Extract the [x, y] coordinate from the center of the cell holding the provided text.  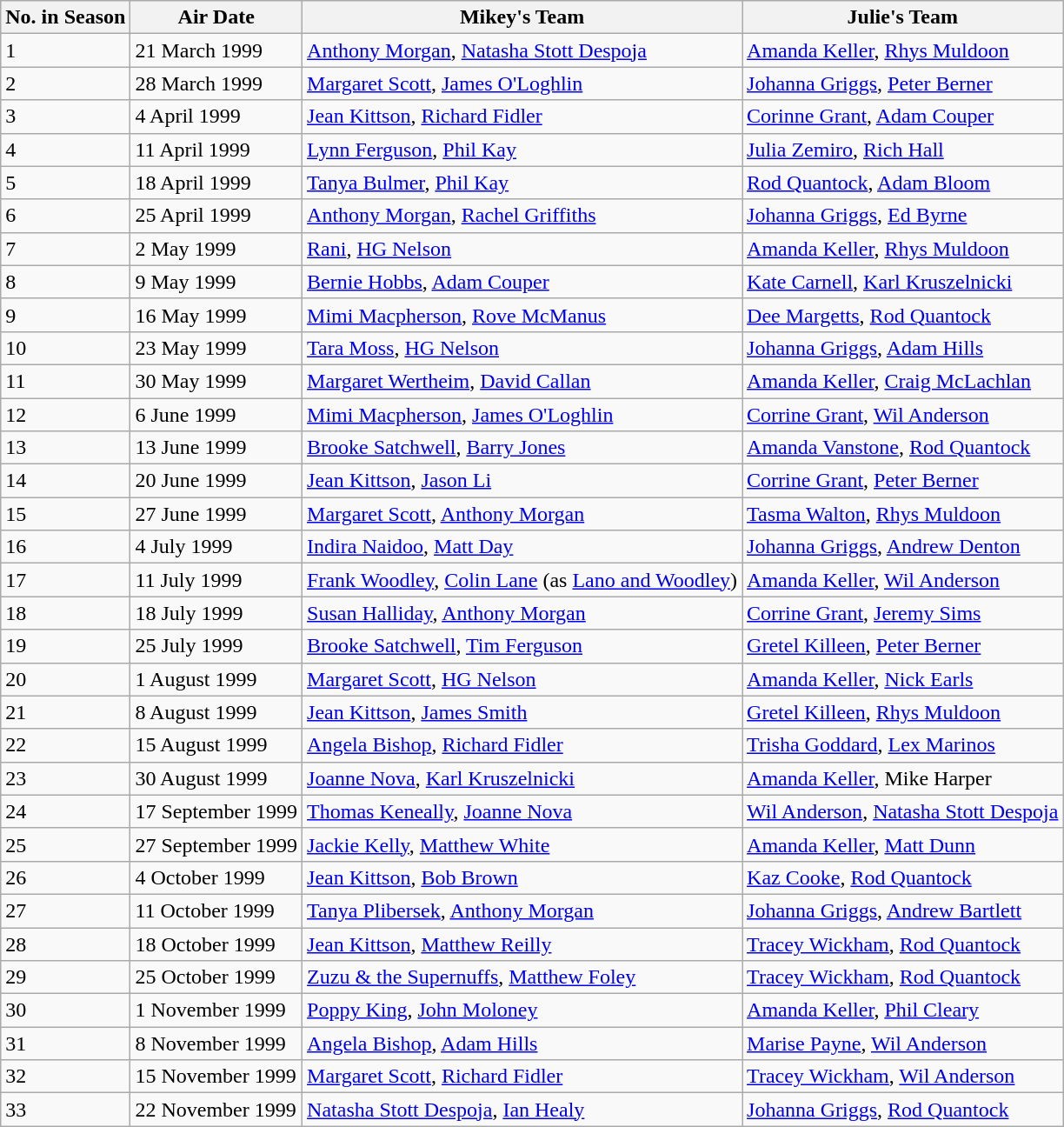
Wil Anderson, Natasha Stott Despoja [902, 811]
Amanda Vanstone, Rod Quantock [902, 448]
5 [66, 183]
31 [66, 1044]
Amanda Keller, Nick Earls [902, 679]
Jackie Kelly, Matthew White [522, 844]
Gretel Killeen, Peter Berner [902, 646]
33 [66, 1110]
Angela Bishop, Adam Hills [522, 1044]
27 September 1999 [216, 844]
11 April 1999 [216, 150]
15 August 1999 [216, 745]
13 June 1999 [216, 448]
Anthony Morgan, Natasha Stott Despoja [522, 50]
Rod Quantock, Adam Bloom [902, 183]
Corinne Grant, Adam Couper [902, 117]
4 July 1999 [216, 547]
Gretel Killeen, Rhys Muldoon [902, 712]
16 [66, 547]
Johanna Griggs, Andrew Denton [902, 547]
28 [66, 944]
15 [66, 514]
Tasma Walton, Rhys Muldoon [902, 514]
27 June 1999 [216, 514]
Anthony Morgan, Rachel Griffiths [522, 216]
17 [66, 580]
Mimi Macpherson, Rove McManus [522, 315]
20 [66, 679]
25 July 1999 [216, 646]
18 [66, 613]
Jean Kittson, Richard Fidler [522, 117]
23 May 1999 [216, 348]
Margaret Scott, HG Nelson [522, 679]
Tanya Bulmer, Phil Kay [522, 183]
16 May 1999 [216, 315]
Johanna Griggs, Ed Byrne [902, 216]
13 [66, 448]
25 April 1999 [216, 216]
Tanya Plibersek, Anthony Morgan [522, 910]
29 [66, 977]
11 October 1999 [216, 910]
Tracey Wickham, Wil Anderson [902, 1077]
17 September 1999 [216, 811]
Bernie Hobbs, Adam Couper [522, 282]
6 June 1999 [216, 415]
18 April 1999 [216, 183]
19 [66, 646]
32 [66, 1077]
Johanna Griggs, Rod Quantock [902, 1110]
Brooke Satchwell, Tim Ferguson [522, 646]
Mikey's Team [522, 17]
27 [66, 910]
4 April 1999 [216, 117]
Zuzu & the Supernuffs, Matthew Foley [522, 977]
Johanna Griggs, Andrew Bartlett [902, 910]
25 [66, 844]
Amanda Keller, Mike Harper [902, 778]
Jean Kittson, Jason Li [522, 481]
28 March 1999 [216, 83]
Trisha Goddard, Lex Marinos [902, 745]
1 August 1999 [216, 679]
18 October 1999 [216, 944]
30 [66, 1010]
Dee Margetts, Rod Quantock [902, 315]
8 [66, 282]
Natasha Stott Despoja, Ian Healy [522, 1110]
15 November 1999 [216, 1077]
Angela Bishop, Richard Fidler [522, 745]
11 July 1999 [216, 580]
30 May 1999 [216, 381]
Mimi Macpherson, James O'Loghlin [522, 415]
Susan Halliday, Anthony Morgan [522, 613]
Indira Naidoo, Matt Day [522, 547]
9 [66, 315]
Jean Kittson, James Smith [522, 712]
4 October 1999 [216, 877]
Corrine Grant, Wil Anderson [902, 415]
22 [66, 745]
Margaret Scott, Anthony Morgan [522, 514]
21 [66, 712]
Margaret Scott, James O'Loghlin [522, 83]
Marise Payne, Wil Anderson [902, 1044]
4 [66, 150]
11 [66, 381]
12 [66, 415]
Jean Kittson, Bob Brown [522, 877]
18 July 1999 [216, 613]
25 October 1999 [216, 977]
Lynn Ferguson, Phil Kay [522, 150]
2 May 1999 [216, 249]
26 [66, 877]
6 [66, 216]
Kaz Cooke, Rod Quantock [902, 877]
20 June 1999 [216, 481]
Air Date [216, 17]
10 [66, 348]
Margaret Wertheim, David Callan [522, 381]
Amanda Keller, Craig McLachlan [902, 381]
8 August 1999 [216, 712]
Amanda Keller, Matt Dunn [902, 844]
14 [66, 481]
1 [66, 50]
7 [66, 249]
Poppy King, John Moloney [522, 1010]
8 November 1999 [216, 1044]
Amanda Keller, Phil Cleary [902, 1010]
Joanne Nova, Karl Kruszelnicki [522, 778]
Johanna Griggs, Peter Berner [902, 83]
1 November 1999 [216, 1010]
2 [66, 83]
Frank Woodley, Colin Lane (as Lano and Woodley) [522, 580]
Brooke Satchwell, Barry Jones [522, 448]
Kate Carnell, Karl Kruszelnicki [902, 282]
9 May 1999 [216, 282]
21 March 1999 [216, 50]
22 November 1999 [216, 1110]
Tara Moss, HG Nelson [522, 348]
23 [66, 778]
30 August 1999 [216, 778]
3 [66, 117]
24 [66, 811]
Corrine Grant, Peter Berner [902, 481]
Jean Kittson, Matthew Reilly [522, 944]
Rani, HG Nelson [522, 249]
Julia Zemiro, Rich Hall [902, 150]
Amanda Keller, Wil Anderson [902, 580]
Thomas Keneally, Joanne Nova [522, 811]
No. in Season [66, 17]
Julie's Team [902, 17]
Corrine Grant, Jeremy Sims [902, 613]
Johanna Griggs, Adam Hills [902, 348]
Margaret Scott, Richard Fidler [522, 1077]
